Capture the cell that displays the provided text and extract its (X, Y) central coordinate. 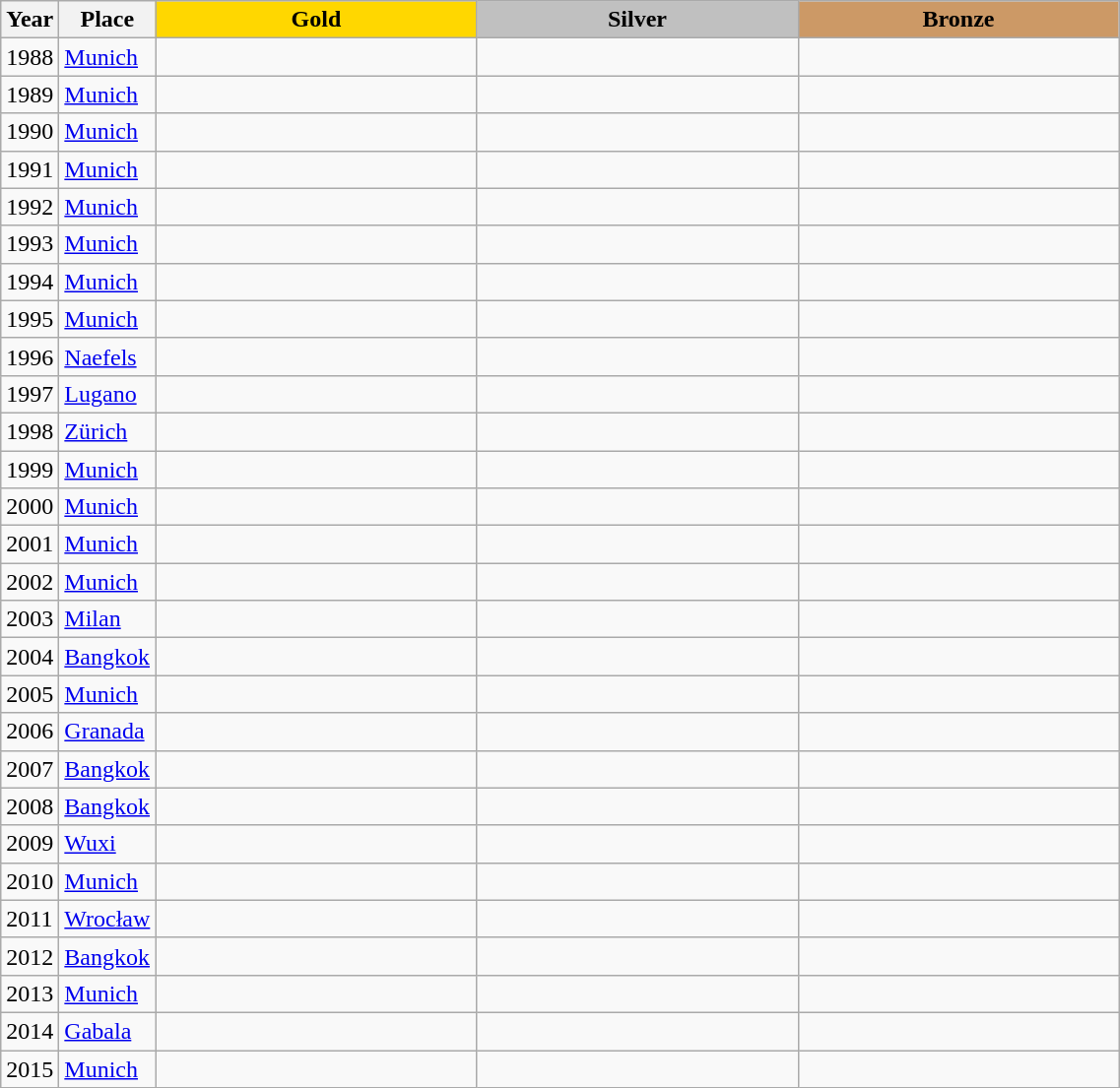
1991 (30, 169)
Milan (107, 619)
1990 (30, 132)
2011 (30, 919)
1999 (30, 470)
Naefels (107, 356)
2004 (30, 657)
1994 (30, 282)
Silver (637, 20)
Year (30, 20)
Wuxi (107, 844)
2003 (30, 619)
1996 (30, 356)
1989 (30, 95)
1988 (30, 57)
2015 (30, 1068)
2009 (30, 844)
Gabala (107, 1031)
Gold (316, 20)
2000 (30, 507)
Bronze (958, 20)
2006 (30, 732)
1997 (30, 394)
2002 (30, 582)
2013 (30, 993)
2005 (30, 694)
2008 (30, 806)
Zürich (107, 431)
Place (107, 20)
2012 (30, 956)
Wrocław (107, 919)
1995 (30, 319)
2007 (30, 769)
1998 (30, 431)
1993 (30, 244)
2001 (30, 544)
2010 (30, 881)
Lugano (107, 394)
Granada (107, 732)
2014 (30, 1031)
1992 (30, 207)
